Return the [X, Y] coordinate for the center point of the cell that contains the specified text.  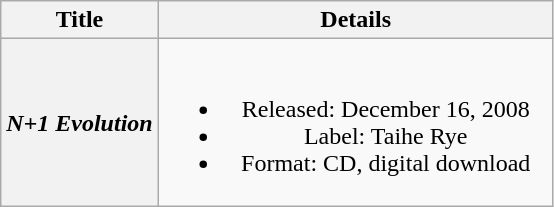
Released: December 16, 2008Label: Taihe RyeFormat: CD, digital download [356, 122]
N+1 Evolution [80, 122]
Title [80, 20]
Details [356, 20]
